Find where the given text appears and provide that cell's center as (X, Y) coordinate. 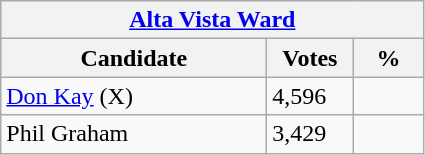
Don Kay (X) (134, 96)
3,429 (310, 134)
% (388, 58)
Candidate (134, 58)
Phil Graham (134, 134)
Alta Vista Ward (212, 20)
4,596 (310, 96)
Votes (310, 58)
